From the cell containing the given text, extract its center point as [X, Y] coordinate. 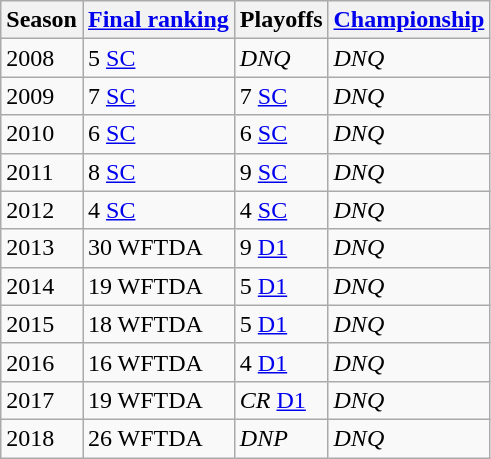
9 SC [281, 172]
2016 [42, 362]
Final ranking [158, 20]
4 D1 [281, 362]
26 WFTDA [158, 438]
Season [42, 20]
30 WFTDA [158, 248]
2017 [42, 400]
DNP [281, 438]
16 WFTDA [158, 362]
18 WFTDA [158, 324]
2012 [42, 210]
2009 [42, 96]
Playoffs [281, 20]
2013 [42, 248]
2015 [42, 324]
5 SC [158, 58]
2014 [42, 286]
2018 [42, 438]
2010 [42, 134]
Championship [409, 20]
CR D1 [281, 400]
2008 [42, 58]
9 D1 [281, 248]
8 SC [158, 172]
2011 [42, 172]
